Extract the [X, Y] coordinate from the center of the cell holding the provided text.  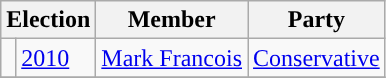
Party [317, 20]
Member [172, 20]
Mark Francois [172, 58]
Election [48, 20]
2010 [56, 58]
Conservative [317, 58]
